Find where the given text appears and provide that cell's center as [X, Y] coordinate. 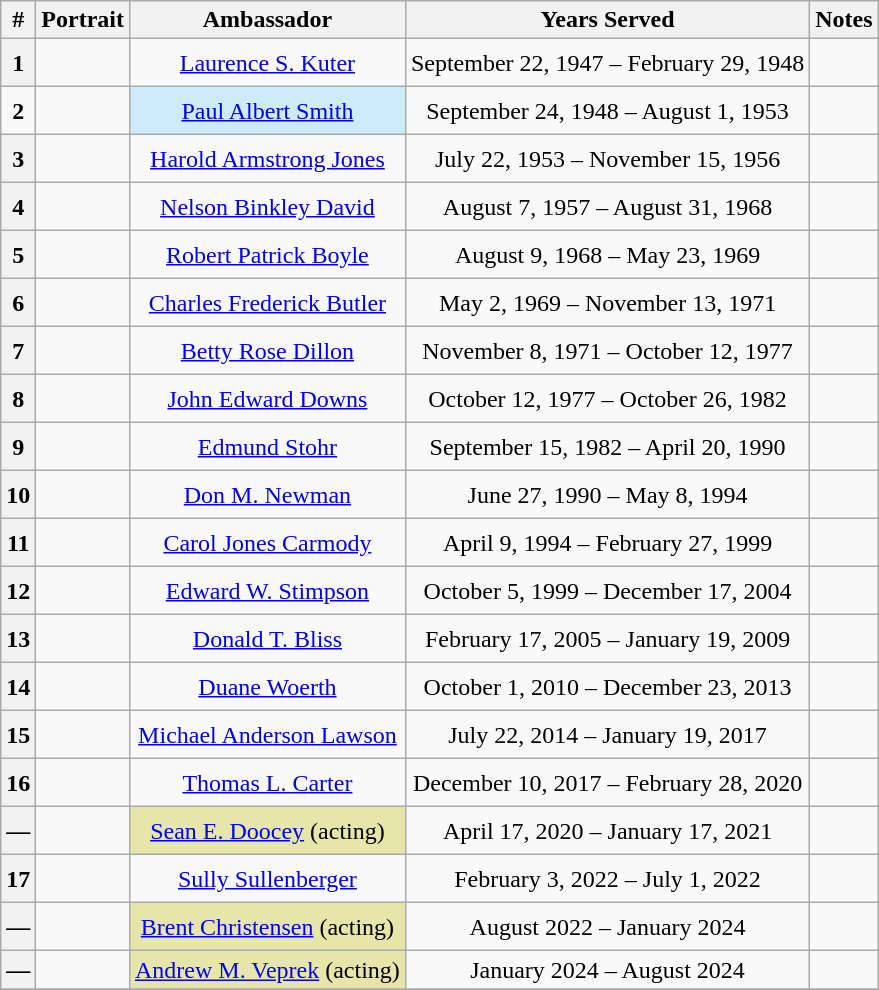
September 15, 1982 – April 20, 1990 [607, 447]
February 3, 2022 – July 1, 2022 [607, 879]
August 7, 1957 – August 31, 1968 [607, 207]
3 [18, 159]
August 2022 – January 2024 [607, 927]
Don M. Newman [267, 495]
Harold Armstrong Jones [267, 159]
October 1, 2010 – December 23, 2013 [607, 687]
Paul Albert Smith [267, 111]
8 [18, 399]
Charles Frederick Butler [267, 303]
Donald T. Bliss [267, 639]
10 [18, 495]
Michael Anderson Lawson [267, 735]
12 [18, 591]
6 [18, 303]
July 22, 1953 – November 15, 1956 [607, 159]
Laurence S. Kuter [267, 63]
November 8, 1971 – October 12, 1977 [607, 351]
Betty Rose Dillon [267, 351]
October 12, 1977 – October 26, 1982 [607, 399]
July 22, 2014 – January 19, 2017 [607, 735]
October 5, 1999 – December 17, 2004 [607, 591]
April 9, 1994 – February 27, 1999 [607, 543]
Sean E. Doocey (acting) [267, 831]
April 17, 2020 – January 17, 2021 [607, 831]
September 24, 1948 – August 1, 1953 [607, 111]
Duane Woerth [267, 687]
16 [18, 783]
June 27, 1990 – May 8, 1994 [607, 495]
5 [18, 255]
9 [18, 447]
Thomas L. Carter [267, 783]
Ambassador [267, 20]
January 2024 – August 2024 [607, 970]
4 [18, 207]
December 10, 2017 – February 28, 2020 [607, 783]
Nelson Binkley David [267, 207]
May 2, 1969 – November 13, 1971 [607, 303]
Andrew M. Veprek (acting) [267, 970]
John Edward Downs [267, 399]
2 [18, 111]
Edward W. Stimpson [267, 591]
Edmund Stohr [267, 447]
Carol Jones Carmody [267, 543]
# [18, 20]
September 22, 1947 – February 29, 1948 [607, 63]
7 [18, 351]
11 [18, 543]
Portrait [83, 20]
Notes [844, 20]
Years Served [607, 20]
February 17, 2005 – January 19, 2009 [607, 639]
Brent Christensen (acting) [267, 927]
1 [18, 63]
17 [18, 879]
August 9, 1968 – May 23, 1969 [607, 255]
15 [18, 735]
13 [18, 639]
Sully Sullenberger [267, 879]
Robert Patrick Boyle [267, 255]
14 [18, 687]
